Identify which cell holds the provided text, then report its [x, y] central coordinate. 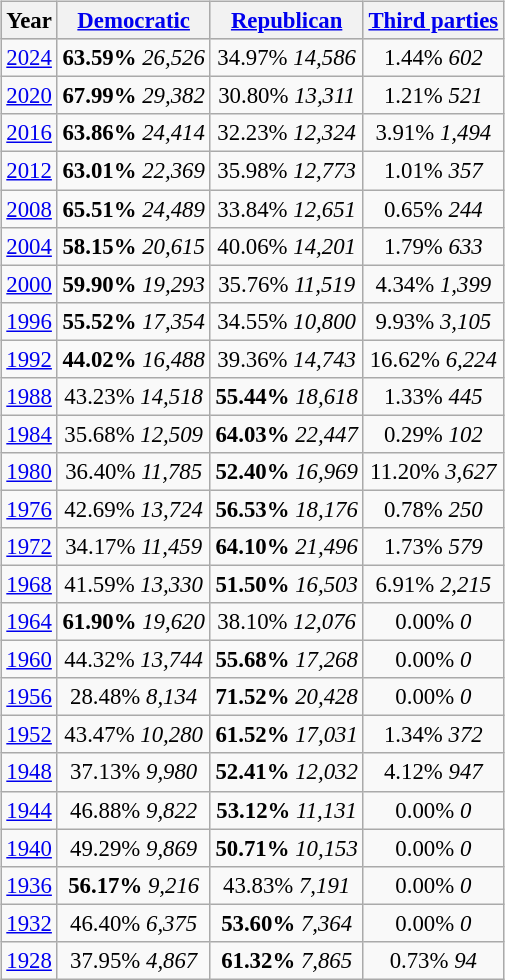
38.10% 12,076 [286, 622]
49.29% 9,869 [134, 848]
55.68% 17,268 [286, 660]
37.13% 9,980 [134, 772]
63.01% 22,369 [134, 171]
61.32% 7,865 [286, 960]
1936 [29, 885]
1.79% 633 [433, 246]
63.86% 24,414 [134, 133]
16.62% 6,224 [433, 359]
2012 [29, 171]
2024 [29, 58]
51.50% 16,503 [286, 584]
43.83% 7,191 [286, 885]
43.23% 14,518 [134, 396]
50.71% 10,153 [286, 848]
1960 [29, 660]
43.47% 10,280 [134, 735]
32.23% 12,324 [286, 133]
4.34% 1,399 [433, 284]
37.95% 4,867 [134, 960]
1948 [29, 772]
2004 [29, 246]
1968 [29, 584]
55.44% 18,618 [286, 396]
64.10% 21,496 [286, 547]
35.98% 12,773 [286, 171]
6.91% 2,215 [433, 584]
1944 [29, 810]
1956 [29, 697]
40.06% 14,201 [286, 246]
4.12% 947 [433, 772]
2008 [29, 209]
0.73% 94 [433, 960]
1.73% 579 [433, 547]
0.29% 102 [433, 434]
3.91% 1,494 [433, 133]
53.12% 11,131 [286, 810]
46.88% 9,822 [134, 810]
1964 [29, 622]
1952 [29, 735]
0.78% 250 [433, 509]
30.80% 13,311 [286, 96]
Democratic [134, 21]
Year [29, 21]
1.01% 357 [433, 171]
1.44% 602 [433, 58]
1992 [29, 359]
1984 [29, 434]
61.52% 17,031 [286, 735]
1996 [29, 321]
33.84% 12,651 [286, 209]
1.33% 445 [433, 396]
36.40% 11,785 [134, 472]
0.65% 244 [433, 209]
35.76% 11,519 [286, 284]
44.32% 13,744 [134, 660]
1928 [29, 960]
42.69% 13,724 [134, 509]
65.51% 24,489 [134, 209]
34.17% 11,459 [134, 547]
34.55% 10,800 [286, 321]
1976 [29, 509]
11.20% 3,627 [433, 472]
55.52% 17,354 [134, 321]
61.90% 19,620 [134, 622]
64.03% 22,447 [286, 434]
9.93% 3,105 [433, 321]
52.41% 12,032 [286, 772]
1932 [29, 923]
34.97% 14,586 [286, 58]
44.02% 16,488 [134, 359]
39.36% 14,743 [286, 359]
1980 [29, 472]
Republican [286, 21]
53.60% 7,364 [286, 923]
2016 [29, 133]
2000 [29, 284]
35.68% 12,509 [134, 434]
41.59% 13,330 [134, 584]
1972 [29, 547]
28.48% 8,134 [134, 697]
1.34% 372 [433, 735]
1.21% 521 [433, 96]
59.90% 19,293 [134, 284]
52.40% 16,969 [286, 472]
67.99% 29,382 [134, 96]
1940 [29, 848]
Third parties [433, 21]
63.59% 26,526 [134, 58]
1988 [29, 396]
56.53% 18,176 [286, 509]
2020 [29, 96]
56.17% 9,216 [134, 885]
46.40% 6,375 [134, 923]
71.52% 20,428 [286, 697]
58.15% 20,615 [134, 246]
